Capture the cell that displays the provided text and extract its [X, Y] central coordinate. 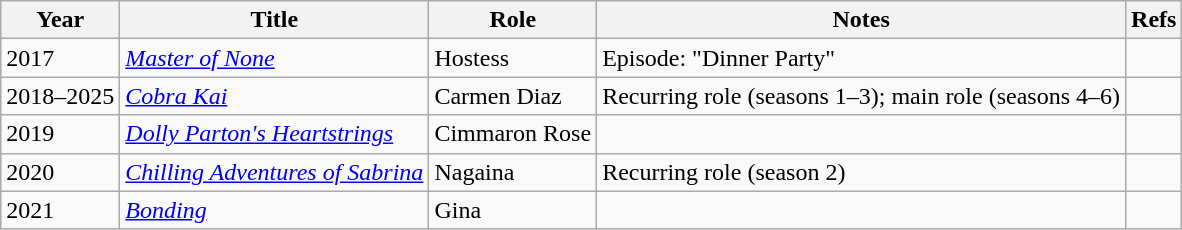
2017 [60, 58]
Title [274, 20]
Notes [862, 20]
Recurring role (seasons 1–3); main role (seasons 4–6) [862, 96]
Nagaina [513, 172]
Dolly Parton's Heartstrings [274, 134]
Carmen Diaz [513, 96]
Hostess [513, 58]
Recurring role (season 2) [862, 172]
Year [60, 20]
2018–2025 [60, 96]
Gina [513, 210]
Episode: "Dinner Party" [862, 58]
Cobra Kai [274, 96]
Refs [1154, 20]
Cimmaron Rose [513, 134]
2020 [60, 172]
Role [513, 20]
2021 [60, 210]
2019 [60, 134]
Bonding [274, 210]
Master of None [274, 58]
Chilling Adventures of Sabrina [274, 172]
